Locate the cell with the specified text and output its [X, Y] center coordinate. 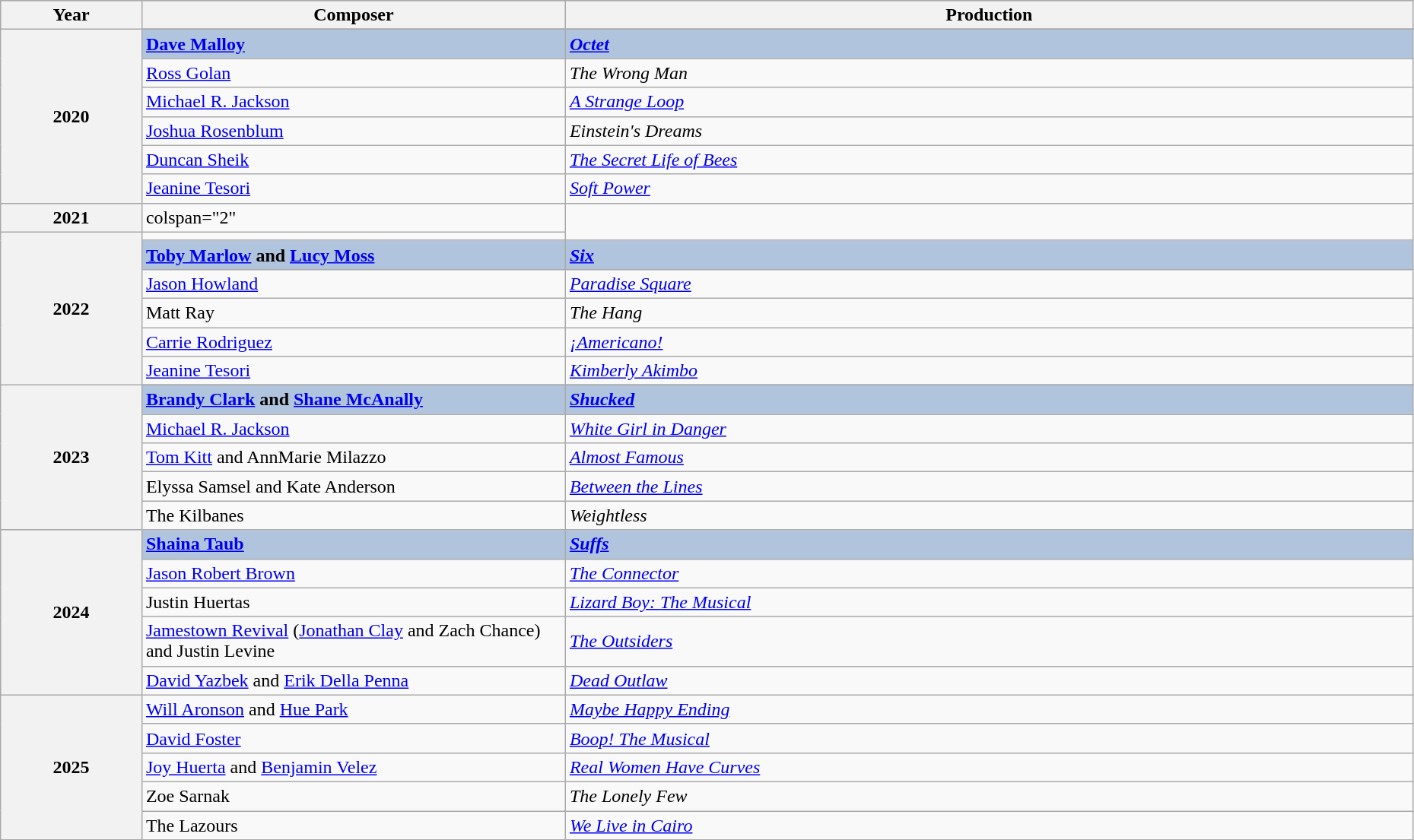
Will Aronson and Hue Park [353, 709]
Elyssa Samsel and Kate Anderson [353, 487]
Between the Lines [989, 487]
Shaina Taub [353, 544]
2024 [71, 613]
Joshua Rosenblum [353, 131]
Octet [989, 44]
Jason Robert Brown [353, 573]
2023 [71, 458]
Dave Malloy [353, 44]
Zoe Sarnak [353, 796]
White Girl in Danger [989, 429]
Almost Famous [989, 458]
David Yazbek and Erik Della Penna [353, 680]
Matt Ray [353, 312]
colspan="2" [353, 217]
The Wrong Man [989, 73]
The Secret Life of Bees [989, 160]
Soft Power [989, 189]
The Outsiders [989, 642]
Six [989, 255]
Toby Marlow and Lucy Moss [353, 255]
Year [71, 15]
2020 [71, 116]
Dead Outlaw [989, 680]
Jamestown Revival (Jonathan Clay and Zach Chance) and Justin Levine [353, 642]
¡Americano! [989, 341]
The Hang [989, 312]
Tom Kitt and AnnMarie Milazzo [353, 458]
Real Women Have Curves [989, 767]
Boop! The Musical [989, 738]
David Foster [353, 738]
The Kilbanes [353, 515]
Jason Howland [353, 284]
Lizard Boy: The Musical [989, 602]
2021 [71, 217]
Kimberly Akimbo [989, 371]
The Connector [989, 573]
Shucked [989, 400]
Composer [353, 15]
2025 [71, 767]
Joy Huerta and Benjamin Velez [353, 767]
2022 [71, 309]
Ross Golan [353, 73]
The Lazours [353, 825]
The Lonely Few [989, 796]
Duncan Sheik [353, 160]
Paradise Square [989, 284]
Justin Huertas [353, 602]
Brandy Clark and Shane McAnally [353, 400]
We Live in Cairo [989, 825]
Suffs [989, 544]
A Strange Loop [989, 102]
Production [989, 15]
Maybe Happy Ending [989, 709]
Einstein's Dreams [989, 131]
Carrie Rodriguez [353, 341]
Weightless [989, 515]
